For the text-containing cell, return its midpoint in [X, Y] coordinate format. 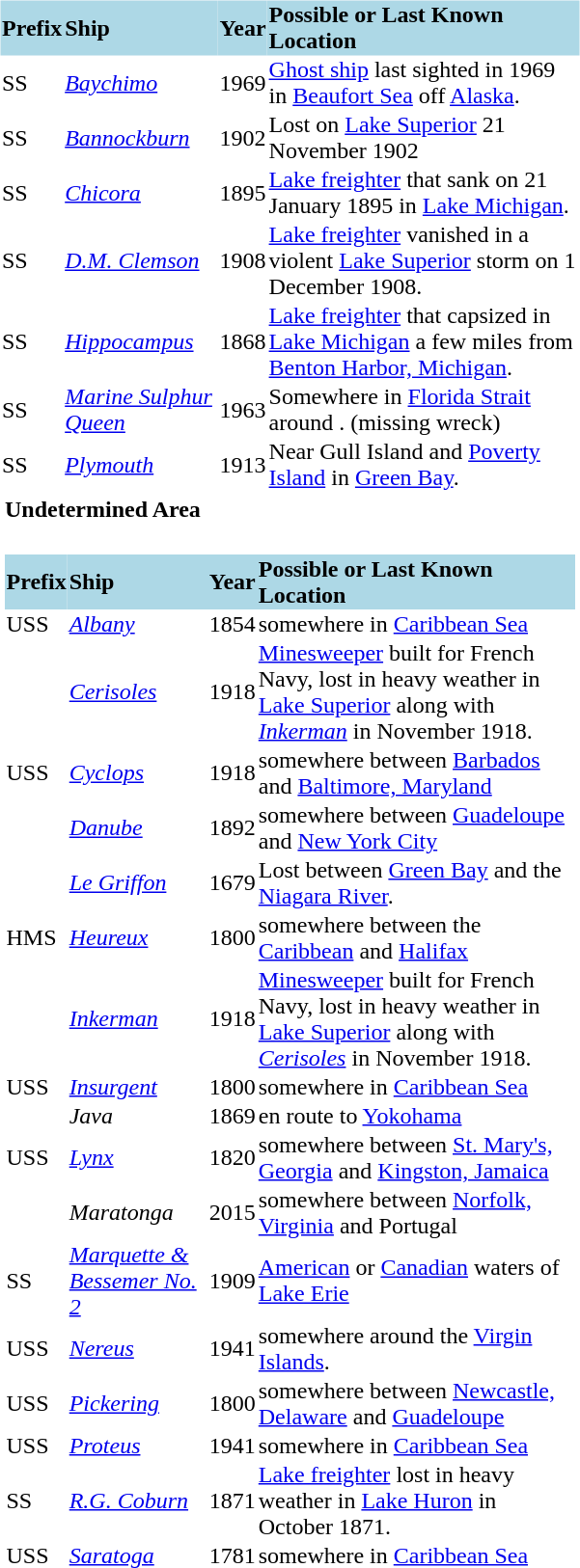
Le Griffon [137, 883]
Somewhere in Florida Strait around . (missing wreck) [423, 409]
Danube [137, 827]
Minesweeper built for French Navy, lost in heavy weather in Lake Superior along with Inkerman in November 1918. [416, 692]
Hippocampus [141, 341]
Baychimo [141, 83]
somewhere between Barbados and Baltimore, Maryland [416, 773]
Lake freighter that capsized in Lake Michigan a few miles from Benton Harbor, Michigan. [423, 341]
1969 [243, 83]
Undetermined Area [290, 510]
1913 [243, 465]
somewhere between the Caribbean and Halifax [416, 937]
Ghost ship last sighted in 1969 in Beaufort Sea off Alaska. [423, 83]
Pickering [137, 1404]
1908 [243, 260]
Cerisoles [137, 692]
Albany [137, 624]
1868 [243, 341]
1854 [232, 624]
Lake freighter vanished in a violent Lake Superior storm on 1 December 1908. [423, 260]
Lake freighter that sank on 21 January 1895 in Lake Michigan. [423, 193]
1895 [243, 193]
2015 [232, 1213]
Maratonga [137, 1213]
Inkerman [137, 1018]
D.M. Clemson [141, 260]
R.G. Coburn [137, 1500]
en route to Yokohama [416, 1116]
Lake freighter lost in heavy weather in Lake Huron in October 1871. [416, 1500]
somewhere between Newcastle, Delaware and Guadeloupe [416, 1404]
Plymouth [141, 465]
Chicora [141, 193]
1963 [243, 409]
Lost on Lake Superior 21 November 1902 [423, 137]
somewhere between Norfolk, Virginia and Portugal [416, 1213]
Java [137, 1116]
Bannockburn [141, 137]
Lynx [137, 1157]
Minesweeper built for French Navy, lost in heavy weather in Lake Superior along with Cerisoles in November 1918. [416, 1018]
Lost between Green Bay and the Niagara River. [416, 883]
1871 [232, 1500]
Cyclops [137, 773]
1909 [232, 1281]
Proteus [137, 1446]
1679 [232, 883]
1820 [232, 1157]
1892 [232, 827]
Insurgent [137, 1087]
American or Canadian waters of Lake Erie [416, 1281]
HMS [37, 937]
Nereus [137, 1348]
Heureux [137, 937]
Marine Sulphur Queen [141, 409]
1869 [232, 1116]
somewhere between St. Mary's, Georgia and Kingston, Jamaica [416, 1157]
1902 [243, 137]
somewhere around the Virgin Islands. [416, 1348]
Near Gull Island and Poverty Island in Green Bay. [423, 465]
Marquette & Bessemer No. 2 [137, 1281]
somewhere between Guadeloupe and New York City [416, 827]
